From the cell containing the given text, extract its center point as [x, y] coordinate. 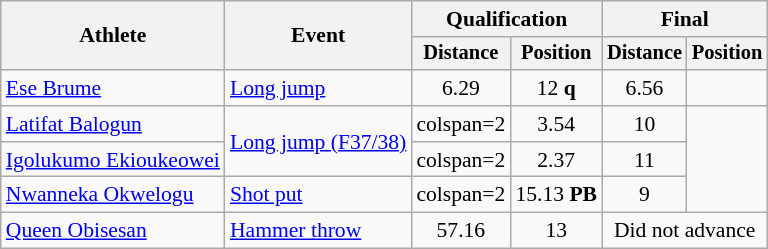
6.56 [644, 88]
12 q [556, 88]
Final [684, 19]
Latifat Balogun [113, 124]
15.13 PB [556, 195]
Long jump (F37/38) [318, 142]
6.29 [460, 88]
Shot put [318, 195]
Event [318, 36]
Did not advance [684, 231]
10 [644, 124]
2.37 [556, 160]
Nwanneka Okwelogu [113, 195]
13 [556, 231]
Queen Obisesan [113, 231]
Long jump [318, 88]
Athlete [113, 36]
9 [644, 195]
11 [644, 160]
3.54 [556, 124]
Ese Brume [113, 88]
Hammer throw [318, 231]
Qualification [506, 19]
Igolukumo Ekioukeowei [113, 160]
57.16 [460, 231]
